Find where the given text appears and provide that cell's center as [x, y] coordinate. 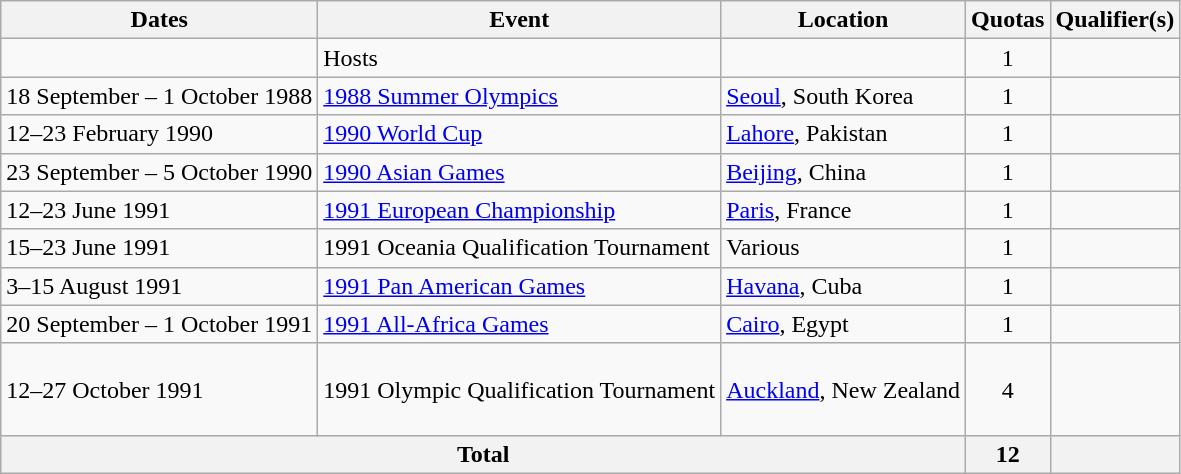
Location [844, 20]
Qualifier(s) [1115, 20]
Lahore, Pakistan [844, 134]
Hosts [520, 58]
Event [520, 20]
1990 Asian Games [520, 172]
1990 World Cup [520, 134]
3–15 August 1991 [160, 286]
Beijing, China [844, 172]
Dates [160, 20]
12–27 October 1991 [160, 389]
1991 Olympic Qualification Tournament [520, 389]
1991 European Championship [520, 210]
1988 Summer Olympics [520, 96]
4 [1008, 389]
1991 Oceania Qualification Tournament [520, 248]
Cairo, Egypt [844, 324]
20 September – 1 October 1991 [160, 324]
18 September – 1 October 1988 [160, 96]
23 September – 5 October 1990 [160, 172]
1991 All-Africa Games [520, 324]
15–23 June 1991 [160, 248]
Havana, Cuba [844, 286]
1991 Pan American Games [520, 286]
Various [844, 248]
12 [1008, 454]
Paris, France [844, 210]
Quotas [1008, 20]
12–23 June 1991 [160, 210]
Total [484, 454]
Auckland, New Zealand [844, 389]
12–23 February 1990 [160, 134]
Seoul, South Korea [844, 96]
